Detect which cell encompasses the target text, then output its [X, Y] center coordinate. 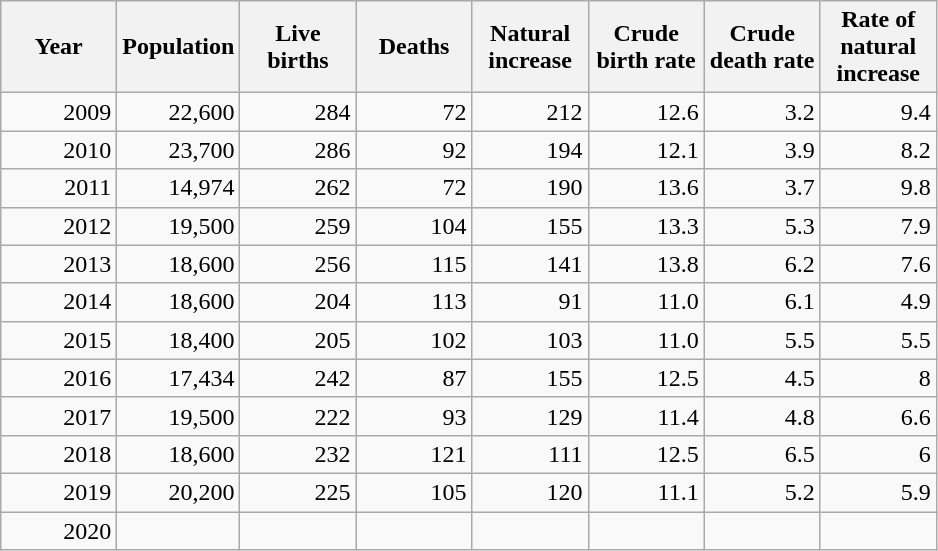
2012 [59, 226]
Crude death rate [762, 47]
105 [414, 492]
2011 [59, 188]
8.2 [878, 150]
2016 [59, 378]
17,434 [178, 378]
194 [530, 150]
6 [878, 454]
259 [298, 226]
2015 [59, 340]
4.5 [762, 378]
286 [298, 150]
9.8 [878, 188]
225 [298, 492]
Rate of natural increase [878, 47]
2017 [59, 416]
2010 [59, 150]
18,400 [178, 340]
11.4 [646, 416]
14,974 [178, 188]
7.9 [878, 226]
12.6 [646, 112]
121 [414, 454]
222 [298, 416]
205 [298, 340]
13.8 [646, 264]
13.6 [646, 188]
91 [530, 302]
4.9 [878, 302]
204 [298, 302]
2013 [59, 264]
Year [59, 47]
262 [298, 188]
20,200 [178, 492]
Deaths [414, 47]
5.9 [878, 492]
9.4 [878, 112]
11.1 [646, 492]
115 [414, 264]
104 [414, 226]
141 [530, 264]
23,700 [178, 150]
5.2 [762, 492]
113 [414, 302]
8 [878, 378]
7.6 [878, 264]
2018 [59, 454]
190 [530, 188]
120 [530, 492]
111 [530, 454]
2019 [59, 492]
2020 [59, 531]
242 [298, 378]
Live births [298, 47]
256 [298, 264]
3.2 [762, 112]
87 [414, 378]
4.8 [762, 416]
284 [298, 112]
232 [298, 454]
92 [414, 150]
22,600 [178, 112]
129 [530, 416]
6.2 [762, 264]
Natural increase [530, 47]
3.7 [762, 188]
6.6 [878, 416]
6.1 [762, 302]
103 [530, 340]
102 [414, 340]
Population [178, 47]
3.9 [762, 150]
13.3 [646, 226]
212 [530, 112]
12.1 [646, 150]
2009 [59, 112]
2014 [59, 302]
93 [414, 416]
5.3 [762, 226]
Crude birth rate [646, 47]
6.5 [762, 454]
